Output the (X, Y) coordinate of the center of the cell containing the given text.  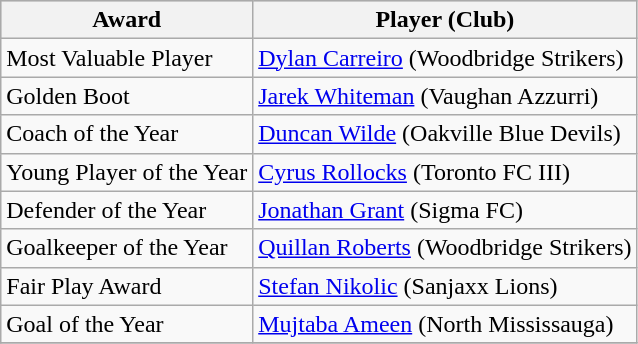
Cyrus Rollocks (Toronto FC III) (445, 172)
Most Valuable Player (127, 58)
Golden Boot (127, 96)
Defender of the Year (127, 210)
Goalkeeper of the Year (127, 248)
Duncan Wilde (Oakville Blue Devils) (445, 134)
Dylan Carreiro (Woodbridge Strikers) (445, 58)
Coach of the Year (127, 134)
Quillan Roberts (Woodbridge Strikers) (445, 248)
Player (Club) (445, 20)
Stefan Nikolic (Sanjaxx Lions) (445, 286)
Mujtaba Ameen (North Mississauga) (445, 324)
Young Player of the Year (127, 172)
Fair Play Award (127, 286)
Jarek Whiteman (Vaughan Azzurri) (445, 96)
Award (127, 20)
Goal of the Year (127, 324)
Jonathan Grant (Sigma FC) (445, 210)
